Determine the [x, y] coordinate at the center of the cell enclosing the given text.  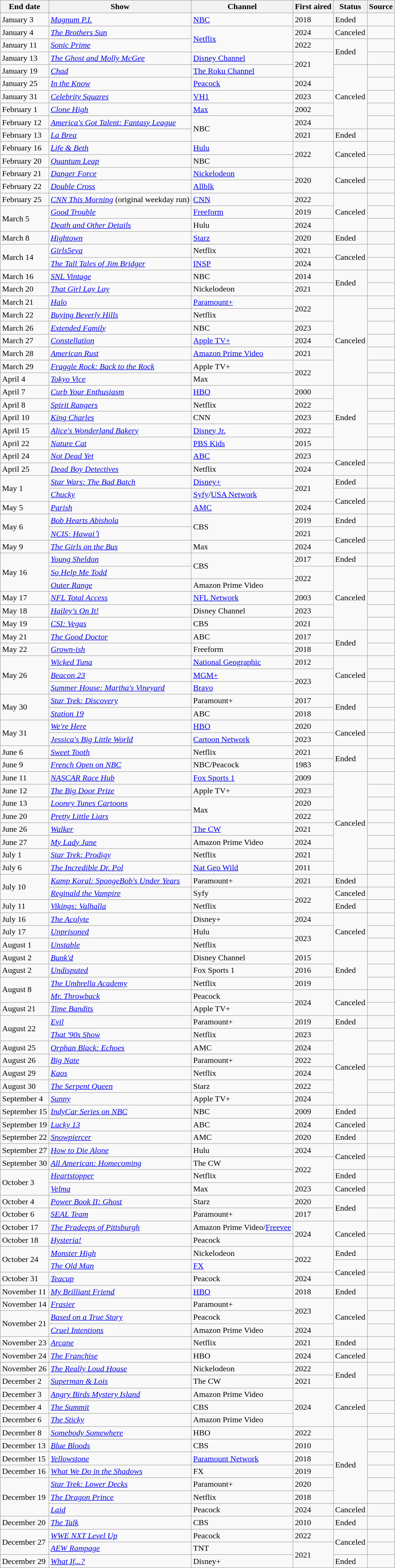
August 21 [25, 1009]
August 30 [25, 1086]
May 5 [25, 507]
IndyCar Series on NBC [120, 1112]
Looney Tunes Cartoons [120, 803]
May 6 [25, 527]
Monster High [120, 1253]
The Pradeeps of Pittsburgh [120, 1227]
Hysteria! [120, 1240]
Big Nate [120, 1060]
PBS Kids [242, 443]
What If...? [120, 1561]
End date [25, 7]
Nature Cat [120, 443]
May 31 [25, 733]
May 22 [25, 649]
October 17 [25, 1227]
March 20 [25, 289]
February 22 [25, 187]
May 21 [25, 636]
My Brilliant Friend [120, 1291]
2014 [313, 276]
May 17 [25, 598]
Fraggle Rock: Back to the Rock [120, 366]
INSP [242, 264]
The Tall Tales of Jim Bridger [120, 264]
November 21 [25, 1324]
February 20 [25, 161]
Double Cross [120, 187]
October 4 [25, 1202]
Celebrity Squares [120, 97]
Clone High [120, 109]
2003 [313, 598]
King Charles [120, 418]
April 24 [25, 456]
The Girls on the Bus [120, 547]
Bunk'd [120, 958]
Tokyo Vice [120, 379]
December 2 [25, 1381]
Nat Geo Wild [242, 868]
January 31 [25, 97]
Girls5eva [120, 251]
Unprisoned [120, 932]
January 19 [25, 71]
National Geographic [242, 662]
2011 [313, 868]
Station 19 [120, 714]
September 22 [25, 1137]
What We Do in the Shadows [120, 1471]
November 14 [25, 1304]
Spirit Rangers [120, 405]
Chucky [120, 495]
Extended Family [120, 328]
Status [350, 7]
June 20 [25, 816]
Beacon 23 [120, 675]
Unstable [120, 945]
October 31 [25, 1278]
Grown-ish [120, 649]
Magnum P.I. [120, 20]
February 21 [25, 174]
The Summit [120, 1407]
Young Sheldon [120, 559]
August 29 [25, 1073]
Frasier [120, 1304]
The Roku Channel [242, 71]
Death and Other Details [120, 225]
Buying Beverly Hills [120, 315]
December 6 [25, 1420]
2012 [313, 662]
Syfy [242, 893]
August 1 [25, 945]
January 13 [25, 58]
NFL Network [242, 598]
Bravo [242, 688]
February 13 [25, 135]
Wicked Tuna [120, 662]
Yellowstone [120, 1458]
December 4 [25, 1407]
Paramount Network [242, 1458]
We're Here [120, 726]
TNT [242, 1548]
January 4 [25, 32]
April 10 [25, 418]
June 13 [25, 803]
Summer House: Martha's Vineyard [120, 688]
Orphan Black: Echoes [120, 1047]
Superman & Lois [120, 1381]
Time Bandits [120, 1009]
NFL Total Access [120, 598]
AEW Rampage [120, 1548]
Chad [120, 71]
Sweet Tooth [120, 752]
Blue Bloods [120, 1446]
December 27 [25, 1542]
Angry Birds Mystery Island [120, 1394]
Evil [120, 1022]
The Really Loud House [120, 1369]
July 10 [25, 887]
Mr. Throwback [120, 996]
April 25 [25, 469]
May 19 [25, 624]
The Sticky [120, 1420]
Life & Beth [120, 148]
Amazon Prime Video/Freevee [242, 1227]
First aired [313, 7]
Hailey's On It! [120, 611]
The Brothers Sun [120, 32]
April 7 [25, 392]
NBC/Peacock [242, 765]
Star Wars: The Bad Batch [120, 482]
December 8 [25, 1433]
March 5 [25, 219]
The Franchise [120, 1356]
June 11 [25, 778]
May 16 [25, 572]
That '90s Show [120, 1035]
December 3 [25, 1394]
America's Got Talent: Fantasy League [120, 122]
June 27 [25, 842]
The Serpent Queen [120, 1086]
June 12 [25, 791]
Allblk [242, 187]
The Dragon Prince [120, 1497]
Disney Jr. [242, 431]
March 22 [25, 315]
Parish [120, 507]
April 22 [25, 443]
Cruel Intentions [120, 1330]
September 15 [25, 1112]
November 23 [25, 1343]
Undisputed [120, 970]
July 6 [25, 868]
January 25 [25, 84]
Kamp Koral: SpongeBob's Under Years [120, 880]
Curb Your Enthusiasm [120, 392]
Reginald the Vampire [120, 893]
VH1 [242, 97]
July 11 [25, 906]
All American: Homecoming [120, 1163]
December 19 [25, 1497]
Channel [242, 7]
February 12 [25, 122]
Star Trek: Lower Decks [120, 1484]
December 15 [25, 1458]
CNN This Morning (original weekday run) [120, 199]
Hightown [120, 238]
NCIS: Hawaiʻi [120, 533]
Syfy/USA Network [242, 495]
Constellation [120, 340]
February 1 [25, 109]
SEAL Team [120, 1214]
September 19 [25, 1125]
Based on a True Story [120, 1317]
My Lady Jane [120, 842]
CSI: Vegas [120, 624]
The Ghost and Molly McGee [120, 58]
July 1 [25, 855]
Vikings: Valhalla [120, 906]
Star Trek: Discovery [120, 701]
March 14 [25, 257]
January 11 [25, 45]
May 9 [25, 547]
March 16 [25, 276]
WWE NXT Level Up [120, 1536]
September 4 [25, 1099]
Arcane [120, 1343]
The Old Man [120, 1266]
That Girl Lay Lay [120, 289]
How to Die Alone [120, 1150]
July 16 [25, 919]
October 24 [25, 1259]
December 20 [25, 1523]
2016 [313, 970]
November 24 [25, 1356]
September 30 [25, 1163]
June 26 [25, 829]
March 8 [25, 238]
Danger Force [120, 174]
July 17 [25, 932]
So Help Me Todd [120, 572]
The Incredible Dr. Pol [120, 868]
Source [381, 7]
The Talk [120, 1523]
August 26 [25, 1060]
MGM+ [242, 675]
December 29 [25, 1561]
2000 [313, 392]
French Open on NBC [120, 765]
Not Dead Yet [120, 456]
Quantum Leap [120, 161]
Show [120, 7]
Good Trouble [120, 212]
February 25 [25, 199]
March 29 [25, 366]
November 11 [25, 1291]
October 18 [25, 1240]
The Big Door Prize [120, 791]
Jessica's Big Little World [120, 739]
April 8 [25, 405]
May 26 [25, 675]
May 18 [25, 611]
November 26 [25, 1369]
Walker [120, 829]
April 15 [25, 431]
In the Know [120, 84]
March 26 [25, 328]
The Umbrella Academy [120, 983]
Kaos [120, 1073]
Teacup [120, 1278]
SNL Vintage [120, 276]
August 25 [25, 1047]
Outer Range [120, 585]
August 8 [25, 990]
Somebody Somewhere [120, 1433]
Heartstopper [120, 1176]
May 1 [25, 488]
Sunny [120, 1099]
Star Trek: Prodigy [120, 855]
Bob Hearts Abishola [120, 520]
August 22 [25, 1028]
American Rust [120, 353]
May 30 [25, 707]
March 27 [25, 340]
Halo [120, 302]
The Good Doctor [120, 636]
NASCAR Race Hub [120, 778]
1983 [313, 765]
Dead Boy Detectives [120, 469]
October 3 [25, 1182]
Snowpiercer [120, 1137]
October 6 [25, 1214]
December 13 [25, 1446]
Pretty Little Liars [120, 816]
Lucky 13 [120, 1125]
Cartoon Network [242, 739]
La Brea [120, 135]
Alice's Wonderland Bakery [120, 431]
2002 [313, 109]
Sonic Prime [120, 45]
Laid [120, 1510]
June 6 [25, 752]
March 21 [25, 302]
Power Book II: Ghost [120, 1202]
The Acolyte [120, 919]
September 27 [25, 1150]
December 16 [25, 1471]
February 16 [25, 148]
June 9 [25, 765]
April 4 [25, 379]
January 3 [25, 20]
Velma [120, 1189]
March 28 [25, 353]
